Return (X, Y) of the center of cell containing provided text 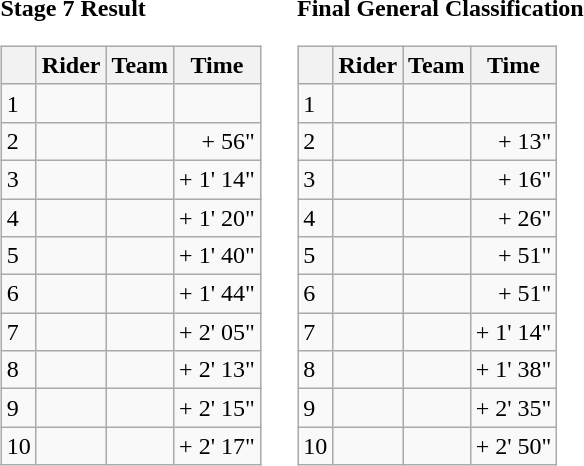
+ 1' 38" (514, 370)
+ 1' 44" (218, 294)
+ 2' 15" (218, 408)
+ 13" (514, 141)
+ 1' 20" (218, 217)
+ 2' 50" (514, 446)
+ 2' 35" (514, 408)
+ 1' 40" (218, 256)
+ 2' 17" (218, 446)
+ 16" (514, 179)
+ 26" (514, 217)
+ 2' 13" (218, 370)
+ 2' 05" (218, 332)
+ 56" (218, 141)
